Pinpoint the cell where the given text exists, returning its [x, y] midpoint coordinate. 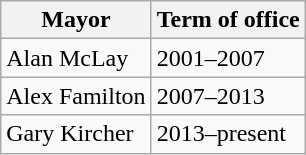
Mayor [76, 20]
Alan McLay [76, 58]
2013–present [228, 134]
2001–2007 [228, 58]
2007–2013 [228, 96]
Gary Kircher [76, 134]
Alex Familton [76, 96]
Term of office [228, 20]
